Capture the cell that displays the provided text and extract its [x, y] central coordinate. 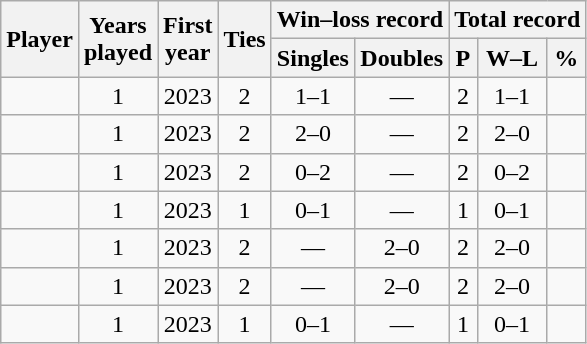
Doubles [402, 58]
Win–loss record [360, 20]
Years played [118, 39]
Player [40, 39]
% [566, 58]
Total record [518, 20]
Ties [244, 39]
First year [188, 39]
P [463, 58]
W–L [512, 58]
Singles [312, 58]
